Detect which cell encompasses the target text, then output its [X, Y] center coordinate. 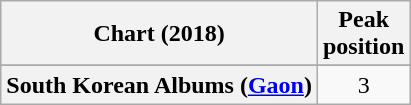
Chart (2018) [160, 34]
3 [363, 85]
Peakposition [363, 34]
South Korean Albums (Gaon) [160, 85]
